Detect which cell encompasses the target text, then output its [X, Y] center coordinate. 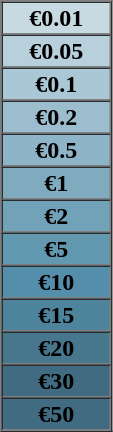
€0.05 [57, 50]
€20 [57, 348]
€5 [57, 248]
€0.1 [57, 84]
€0.5 [57, 150]
€0.2 [57, 116]
€50 [57, 414]
€30 [57, 380]
€15 [57, 314]
€1 [57, 182]
€2 [57, 216]
€0.01 [57, 18]
€10 [57, 282]
